Determine the [x, y] coordinate at the center of the cell enclosing the given text.  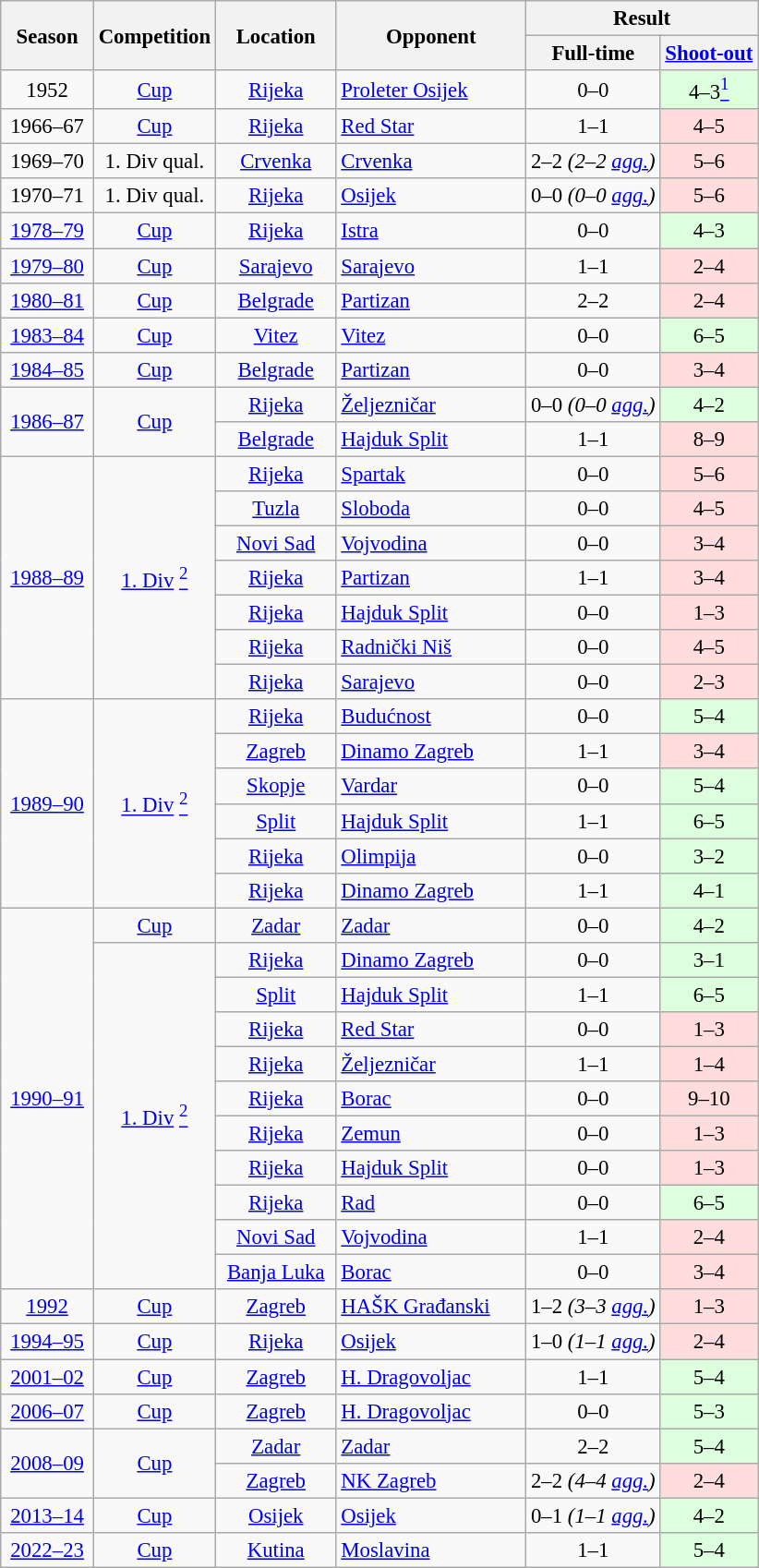
Banja Luka [275, 1272]
1–0 (1–1 agg.) [593, 1342]
HAŠK Građanski [431, 1307]
1983–84 [48, 335]
Result [643, 18]
2013–14 [48, 1515]
2006–07 [48, 1411]
Skopje [275, 787]
Zemun [431, 1134]
1966–67 [48, 127]
1984–85 [48, 369]
Proleter Osijek [431, 90]
Sloboda [431, 509]
4–3 [709, 231]
9–10 [709, 1099]
Competition [154, 35]
Season [48, 35]
Radnički Niš [431, 647]
Rad [431, 1203]
Location [275, 35]
1–2 (3–3 agg.) [593, 1307]
1994–95 [48, 1342]
Full-time [593, 54]
Budućnost [431, 717]
Opponent [431, 35]
2022–23 [48, 1550]
1992 [48, 1307]
1988–89 [48, 578]
1952 [48, 90]
Tuzla [275, 509]
4–31 [709, 90]
0–1 (1–1 agg.) [593, 1515]
1980–81 [48, 300]
Istra [431, 231]
3–1 [709, 960]
1978–79 [48, 231]
Olimpija [431, 856]
2–2 (2–2 agg.) [593, 162]
1990–91 [48, 1099]
5–3 [709, 1411]
2–3 [709, 682]
Moslavina [431, 1550]
Shoot-out [709, 54]
4–1 [709, 890]
2001–02 [48, 1377]
1989–90 [48, 803]
8–9 [709, 440]
Spartak [431, 474]
NK Zagreb [431, 1480]
Vardar [431, 787]
1–4 [709, 1064]
3–2 [709, 856]
2–2 (4–4 agg.) [593, 1480]
1970–71 [48, 197]
2008–09 [48, 1463]
1969–70 [48, 162]
Kutina [275, 1550]
1986–87 [48, 421]
1979–80 [48, 266]
